For the text-containing cell, return its midpoint in [x, y] coordinate format. 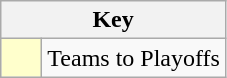
Teams to Playoffs [134, 58]
Key [114, 20]
